Output the [X, Y] coordinate of the center of the cell containing the given text.  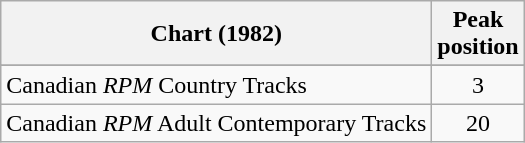
Canadian RPM Country Tracks [216, 85]
Peakposition [478, 34]
20 [478, 123]
3 [478, 85]
Chart (1982) [216, 34]
Canadian RPM Adult Contemporary Tracks [216, 123]
